Scan for the cell matching the given text and deliver its (X, Y) coordinate at center. 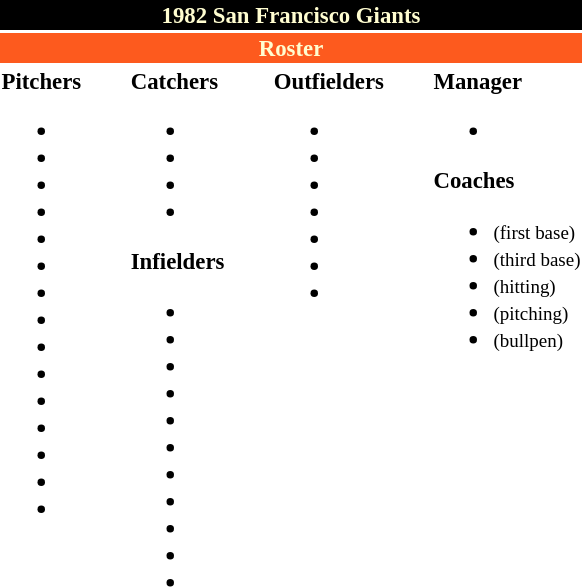
1982 San Francisco Giants (291, 15)
Roster (291, 48)
